Determine the (x, y) coordinate at the center of the cell enclosing the given text.  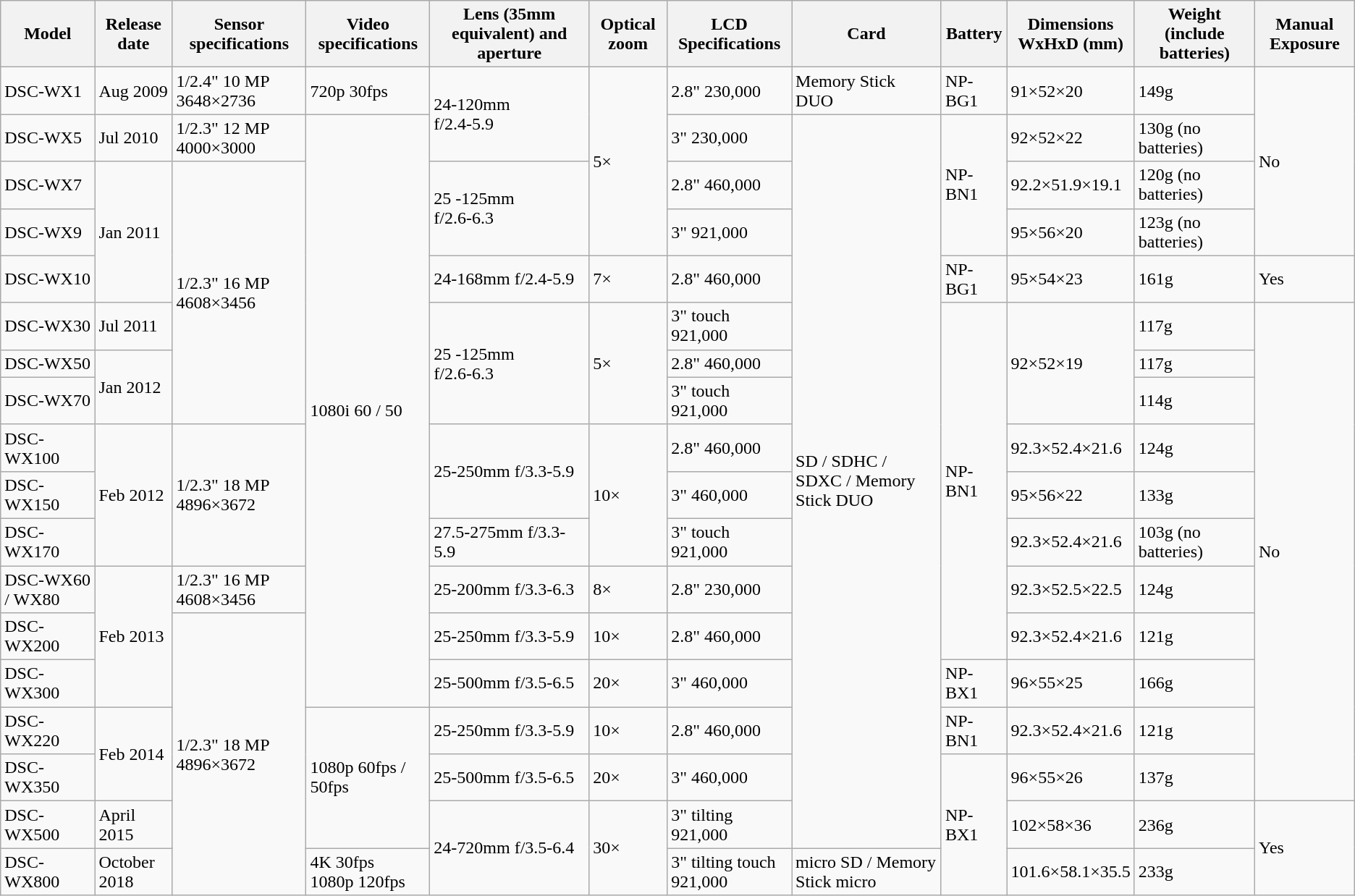
1080i 60 / 50 (368, 411)
LCD Specifications (730, 34)
micro SD / Memory Stick micro (867, 871)
236g (1194, 825)
April 2015 (133, 825)
166g (1194, 683)
DSC-WX9 (48, 232)
102×58×36 (1071, 825)
DSC-WX60 / WX80 (48, 589)
DSC-WX70 (48, 401)
Feb 2012 (133, 495)
Manual Exposure (1304, 34)
DSC-WX170 (48, 541)
DSC-WX100 (48, 447)
92×52×19 (1071, 363)
Feb 2013 (133, 637)
DSC-WX500 (48, 825)
DSC-WX5 (48, 138)
96×55×25 (1071, 683)
DSC-WX50 (48, 363)
Jul 2010 (133, 138)
101.6×58.1×35.5 (1071, 871)
DSC-WX7 (48, 185)
DSC-WX220 (48, 731)
24-168mm f/2.4-5.9 (510, 279)
Optical zoom (628, 34)
Aug 2009 (133, 91)
SD / SDHC / SDXC / Memory Stick DUO (867, 481)
114g (1194, 401)
Battery (974, 34)
3" 230,000 (730, 138)
137g (1194, 777)
92×52×22 (1071, 138)
27.5-275mm f/3.3-5.9 (510, 541)
92.3×52.5×22.5 (1071, 589)
DSC-WX800 (48, 871)
25-200mm f/3.3-6.3 (510, 589)
30× (628, 848)
Lens (35mm equivalent) and aperture (510, 34)
96×55×26 (1071, 777)
1080p 60fps / 50fps (368, 777)
95×56×20 (1071, 232)
DSC-WX350 (48, 777)
Jan 2011 (133, 232)
DSC-WX1 (48, 91)
91×52×20 (1071, 91)
133g (1194, 495)
DSC-WX200 (48, 637)
161g (1194, 279)
DSC-WX300 (48, 683)
24-720mm f/3.5-6.4 (510, 848)
DSC-WX10 (48, 279)
DSC-WX150 (48, 495)
Sensor specifications (239, 34)
233g (1194, 871)
3" 921,000 (730, 232)
95×56×22 (1071, 495)
Memory Stick DUO (867, 91)
95×54×23 (1071, 279)
DSC-WX30 (48, 326)
1/2.3" 12 MP4000×3000 (239, 138)
Jul 2011 (133, 326)
Jan 2012 (133, 386)
Release date (133, 34)
Card (867, 34)
3" tilting 921,000 (730, 825)
103g (no batteries) (1194, 541)
8× (628, 589)
3" tilting touch921,000 (730, 871)
DimensionsWxHxD (mm) (1071, 34)
Feb 2014 (133, 754)
7× (628, 279)
720p 30fps (368, 91)
October 2018 (133, 871)
123g (no batteries) (1194, 232)
92.2×51.9×19.1 (1071, 185)
1/2.4" 10 MP3648×2736 (239, 91)
120g (no batteries) (1194, 185)
24-120mmf/2.4-5.9 (510, 114)
130g (no batteries) (1194, 138)
Model (48, 34)
149g (1194, 91)
4K 30fps1080p 120fps (368, 871)
Video specifications (368, 34)
Weight (include batteries) (1194, 34)
